Locate the cell with the specified text and output its [x, y] center coordinate. 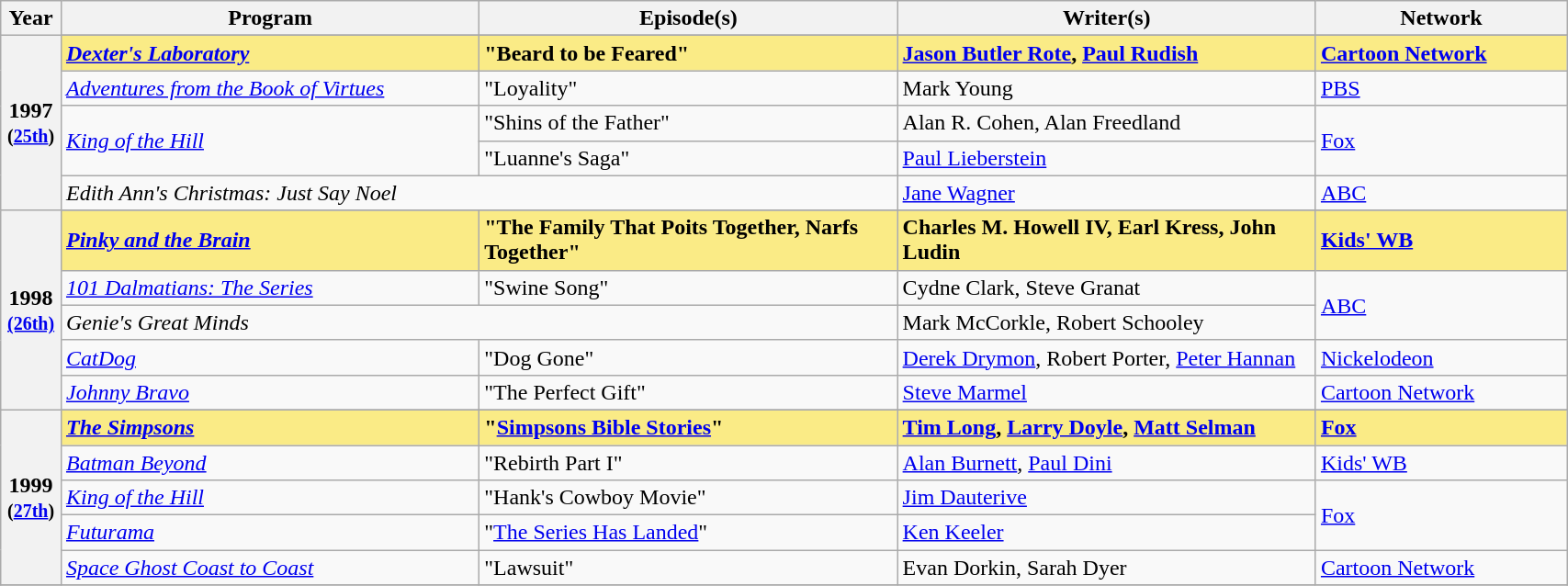
Charles M. Howell IV, Earl Kress, John Ludin [1106, 241]
Mark McCorkle, Robert Schooley [1106, 322]
Futurama [270, 533]
Derek Drymon, Robert Porter, Peter Hannan [1106, 357]
"Lawsuit" [689, 568]
"The Series Has Landed" [689, 533]
"The Family That Poits Together, Narfs Together" [689, 241]
Evan Dorkin, Sarah Dyer [1106, 568]
"Rebirth Part I" [689, 462]
The Simpsons [270, 427]
Pinky and the Brain [270, 241]
1998(26th) [31, 310]
"Loyality" [689, 88]
Year [31, 18]
Jason Butler Rote, Paul Rudish [1106, 53]
PBS [1440, 88]
Batman Beyond [270, 462]
Space Ghost Coast to Coast [270, 568]
Edith Ann's Christmas: Just Say Noel [479, 193]
Writer(s) [1106, 18]
"Swine Song" [689, 287]
Alan R. Cohen, Alan Freedland [1106, 123]
"Beard to be Feared" [689, 53]
Dexter's Laboratory [270, 53]
"Dog Gone" [689, 357]
Mark Young [1106, 88]
Program [270, 18]
Jane Wagner [1106, 193]
"Luanne's Saga" [689, 158]
Ken Keeler [1106, 533]
1997 (25th) [31, 123]
Alan Burnett, Paul Dini [1106, 462]
Network [1440, 18]
"Hank's Cowboy Movie" [689, 498]
Johnny Bravo [270, 392]
Nickelodeon [1440, 357]
Episode(s) [689, 18]
"Simpsons Bible Stories" [689, 427]
1999 (27th) [31, 497]
Cydne Clark, Steve Granat [1106, 287]
"The Perfect Gift" [689, 392]
Genie's Great Minds [479, 322]
"Shins of the Father" [689, 123]
CatDog [270, 357]
Adventures from the Book of Virtues [270, 88]
Tim Long, Larry Doyle, Matt Selman [1106, 427]
101 Dalmatians: The Series [270, 287]
Steve Marmel [1106, 392]
Jim Dauterive [1106, 498]
Paul Lieberstein [1106, 158]
